Capture the cell that displays the provided text and extract its (X, Y) central coordinate. 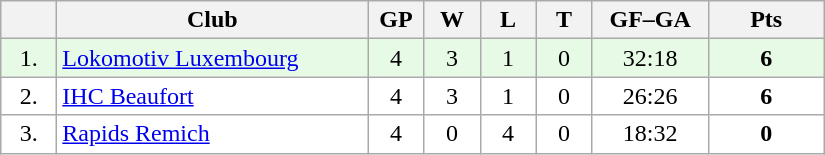
W (452, 20)
Rapids Remich (212, 134)
18:32 (650, 134)
Club (212, 20)
3. (29, 134)
L (508, 20)
26:26 (650, 96)
IHC Beaufort (212, 96)
Lokomotiv Luxembourg (212, 58)
T (564, 20)
32:18 (650, 58)
GP (396, 20)
Pts (766, 20)
GF–GA (650, 20)
1. (29, 58)
2. (29, 96)
